Return (x, y) of the center of cell containing provided text 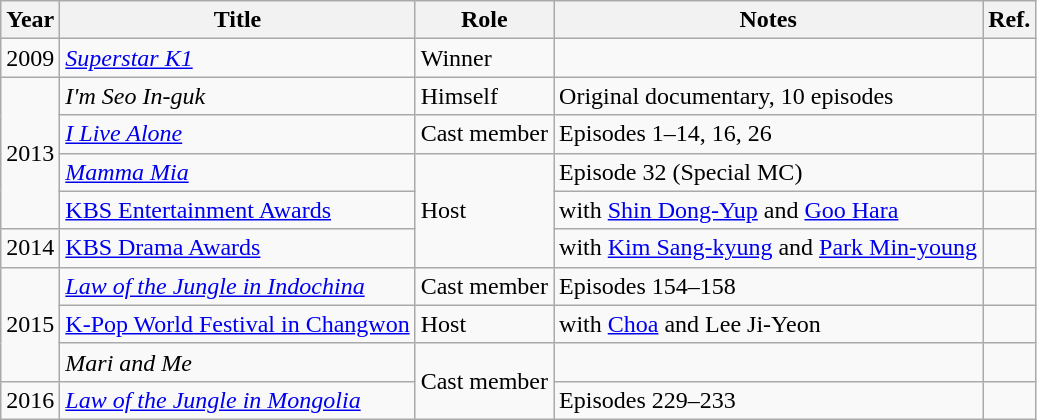
with Choa and Lee Ji-Yeon (768, 324)
Episodes 1–14, 16, 26 (768, 134)
KBS Drama Awards (238, 248)
2009 (30, 58)
Notes (768, 20)
Episode 32 (Special MC) (768, 172)
with Shin Dong-Yup and Goo Hara (768, 210)
K-Pop World Festival in Changwon (238, 324)
Superstar K1 (238, 58)
Original documentary, 10 episodes (768, 96)
Title (238, 20)
Law of the Jungle in Mongolia (238, 400)
Episodes 154–158 (768, 286)
Mamma Mia (238, 172)
Year (30, 20)
Law of the Jungle in Indochina (238, 286)
Mari and Me (238, 362)
2016 (30, 400)
KBS Entertainment Awards (238, 210)
2014 (30, 248)
with Kim Sang-kyung and Park Min-young (768, 248)
Role (484, 20)
I Live Alone (238, 134)
I'm Seo In-guk (238, 96)
2013 (30, 153)
Episodes 229–233 (768, 400)
Himself (484, 96)
Ref. (1010, 20)
Winner (484, 58)
2015 (30, 324)
